Identify which cell holds the provided text, then report its [X, Y] central coordinate. 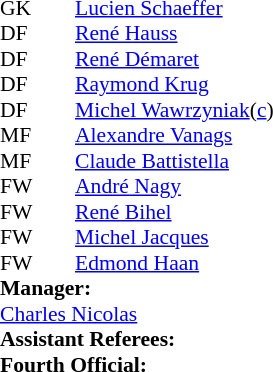
Claude Battistella [162, 161]
René Bihel [162, 212]
André Nagy [162, 187]
Raymond Krug [162, 85]
Michel Jacques [162, 237]
Manager: [125, 289]
Edmond Haan [162, 263]
Alexandre Vanags [162, 135]
Michel Wawrzyniak [162, 110]
René Hauss [162, 33]
René Démaret [162, 59]
